Identify which cell holds the provided text, then report its (X, Y) central coordinate. 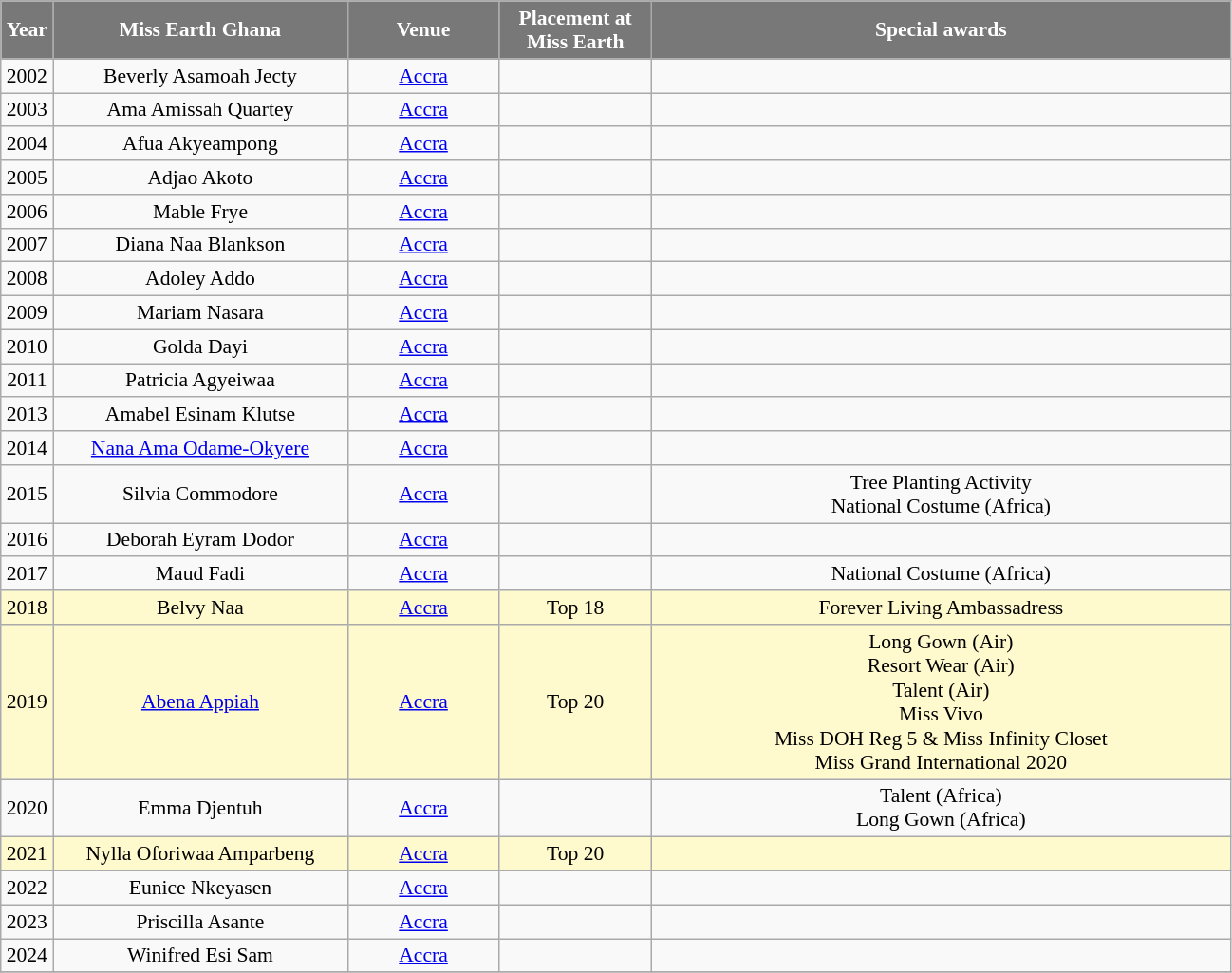
Adoley Addo (200, 279)
2013 (27, 415)
Maud Fadi (200, 574)
Forever Living Ambassadress (941, 608)
2021 (27, 854)
2014 (27, 448)
Nylla Oforiwaa Amparbeng (200, 854)
Long Gown (Air) Resort Wear (Air) Talent (Air) Miss Vivo Miss DOH Reg 5 & Miss Infinity Closet Miss Grand International 2020 (941, 702)
Amabel Esinam Klutse (200, 415)
Miss Earth Ghana (200, 30)
Priscilla Asante (200, 922)
Venue (423, 30)
Diana Naa Blankson (200, 245)
2017 (27, 574)
2024 (27, 956)
Golda Dayi (200, 346)
Mable Frye (200, 212)
Tree Planting Activity National Costume (Africa) (941, 494)
Talent (Africa)Long Gown (Africa) (941, 809)
Silvia Commodore (200, 494)
2023 (27, 922)
Belvy Naa (200, 608)
2022 (27, 889)
2005 (27, 178)
2018 (27, 608)
2011 (27, 381)
Special awards (941, 30)
Eunice Nkeyasen (200, 889)
2015 (27, 494)
Placement at Miss Earth (575, 30)
Afua Akyeampong (200, 144)
Top 18 (575, 608)
Deborah Eyram Dodor (200, 540)
Patricia Agyeiwaa (200, 381)
Winifred Esi Sam (200, 956)
2002 (27, 76)
2007 (27, 245)
2006 (27, 212)
2009 (27, 313)
2010 (27, 346)
2020 (27, 809)
2003 (27, 110)
Mariam Nasara (200, 313)
Emma Djentuh (200, 809)
2016 (27, 540)
Beverly Asamoah Jecty (200, 76)
2019 (27, 702)
Abena Appiah (200, 702)
National Costume (Africa) (941, 574)
Adjao Akoto (200, 178)
Year (27, 30)
Ama Amissah Quartey (200, 110)
Nana Ama Odame-Okyere (200, 448)
2004 (27, 144)
2008 (27, 279)
